Capture the cell that displays the provided text and extract its (X, Y) central coordinate. 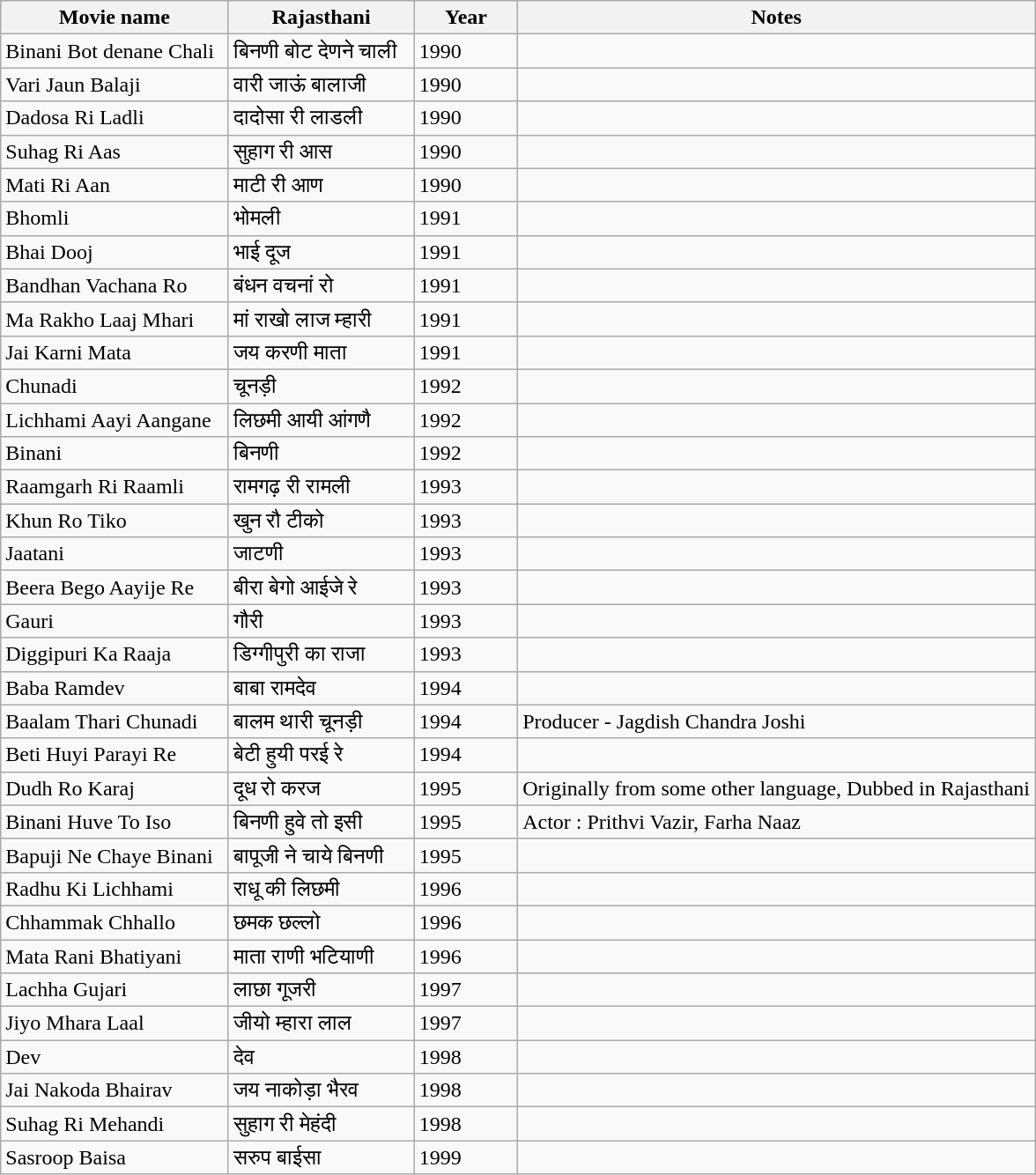
Suhag Ri Aas (115, 151)
Gauri (115, 621)
डिग्गीपुरी का राजा (321, 654)
बीरा बेगो आईजे रे (321, 587)
मां राखो लाज म्हारी (321, 319)
बाबा रामदेव (321, 688)
Bapuji Ne Chaye Binani (115, 855)
सरुप बाईसा (321, 1157)
Chhammak Chhallo (115, 922)
लिछमी आयी आंगणै (321, 420)
Suhag Ri Mehandi (115, 1124)
Rajasthani (321, 18)
भोमली (321, 218)
Raamgarh Ri Raamli (115, 487)
रामगढ़ री रामली (321, 487)
बिनणी हुवे तो इसी (321, 822)
Lachha Gujari (115, 990)
Baalam Thari Chunadi (115, 721)
बेटी हुयी परई रे (321, 755)
जय करणी माता (321, 352)
Year (465, 18)
Dev (115, 1057)
माटी री आण (321, 185)
जय नाकोड़ा भैरव (321, 1090)
राधू की लिछमी (321, 889)
दूध रो करज (321, 788)
बिनणी बोट देणने चाली (321, 51)
माता राणी भटियाणी (321, 956)
Movie name (115, 18)
चूनड़ी (321, 386)
Jiyo Mhara Laal (115, 1024)
Bhai Dooj (115, 252)
भाई दूज (321, 252)
Notes (777, 18)
Lichhami Aayi Aangane (115, 420)
सुहाग री आस (321, 151)
Mati Ri Aan (115, 185)
Khun Ro Tiko (115, 521)
छमक छल्लो (321, 922)
बिनणी (321, 454)
Mata Rani Bhatiyani (115, 956)
Actor : Prithvi Vazir, Farha Naaz (777, 822)
Originally from some other language, Dubbed in Rajasthani (777, 788)
Ma Rakho Laaj Mhari (115, 319)
Dudh Ro Karaj (115, 788)
Jaatani (115, 554)
Chunadi (115, 386)
Jai Karni Mata (115, 352)
Binani (115, 454)
जीयो म्हारा लाल (321, 1024)
Diggipuri Ka Raaja (115, 654)
Binani Huve To Iso (115, 822)
Bandhan Vachana Ro (115, 285)
Beera Bego Aayije Re (115, 587)
बापूजी ने चाये बिनणी (321, 855)
बालम थारी चूनड़ी (321, 721)
खुन रौ टीको (321, 521)
लाछा गूजरी (321, 990)
Jai Nakoda Bhairav (115, 1090)
दादोसा री लाडली (321, 118)
Bhomli (115, 218)
देव (321, 1057)
Radhu Ki Lichhami (115, 889)
Dadosa Ri Ladli (115, 118)
बंधन वचनां रो (321, 285)
Binani Bot denane Chali (115, 51)
जाटणी (321, 554)
Beti Huyi Parayi Re (115, 755)
वारी जाऊं बालाजी (321, 85)
1999 (465, 1157)
सुहाग री मेहंदी (321, 1124)
गौरी (321, 621)
Vari Jaun Balaji (115, 85)
Producer - Jagdish Chandra Joshi (777, 721)
Sasroop Baisa (115, 1157)
Baba Ramdev (115, 688)
